Determine the (x, y) coordinate at the center of the cell enclosing the given text.  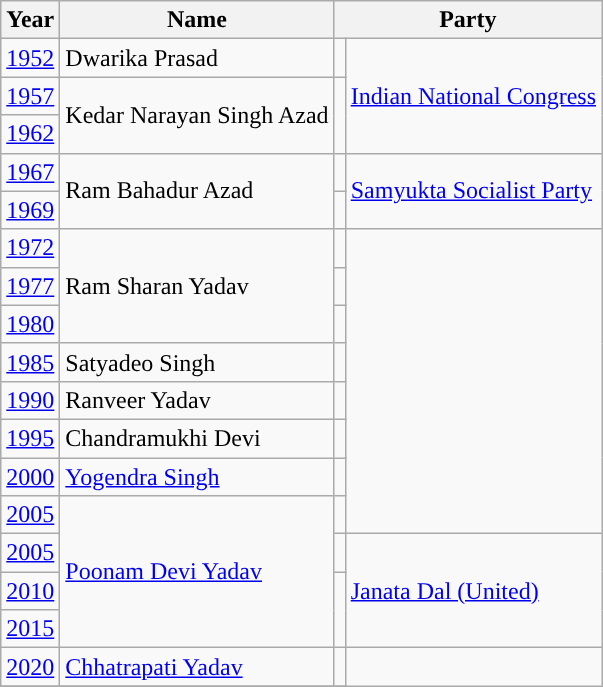
1972 (30, 248)
1990 (30, 400)
1995 (30, 438)
Chandramukhi Devi (197, 438)
Satyadeo Singh (197, 362)
Janata Dal (United) (473, 591)
Kedar Narayan Singh Azad (197, 115)
1967 (30, 172)
2015 (30, 629)
Yogendra Singh (197, 477)
2000 (30, 477)
1985 (30, 362)
2020 (30, 667)
Samyukta Socialist Party (473, 191)
Poonam Devi Yadav (197, 572)
Ranveer Yadav (197, 400)
Dwarika Prasad (197, 58)
1969 (30, 210)
Ram Bahadur Azad (197, 191)
Indian National Congress (473, 96)
Party (468, 20)
1962 (30, 134)
2010 (30, 591)
Ram Sharan Yadav (197, 286)
1952 (30, 58)
Name (197, 20)
1977 (30, 286)
Chhatrapati Yadav (197, 667)
1957 (30, 96)
Year (30, 20)
1980 (30, 324)
